Pinpoint the cell where the given text exists, returning its [X, Y] midpoint coordinate. 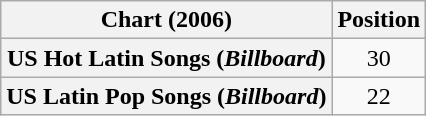
US Latin Pop Songs (Billboard) [166, 96]
Chart (2006) [166, 20]
US Hot Latin Songs (Billboard) [166, 58]
30 [379, 58]
Position [379, 20]
22 [379, 96]
